Search for the cell housing the specified text and yield its (x, y) center coordinate. 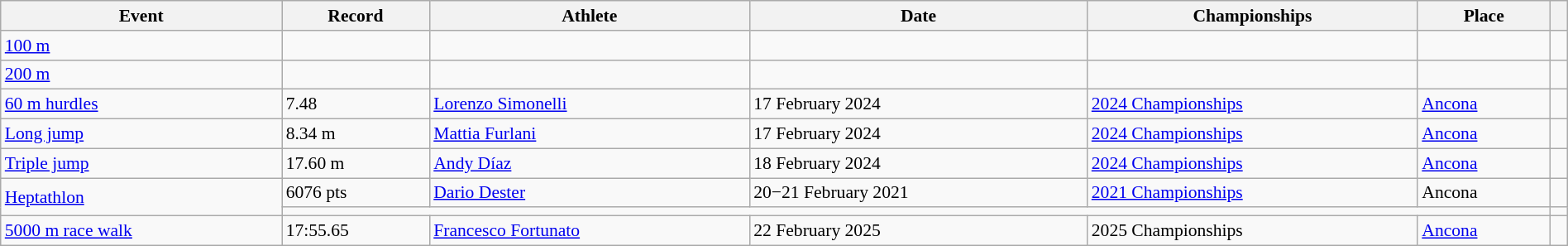
Mattia Furlani (589, 134)
Athlete (589, 16)
Record (356, 16)
100 m (141, 46)
18 February 2024 (918, 163)
Andy Díaz (589, 163)
17.60 m (356, 163)
60 m hurdles (141, 104)
Lorenzo Simonelli (589, 104)
Francesco Fortunato (589, 231)
2021 Championships (1253, 193)
7.48 (356, 104)
8.34 m (356, 134)
Championships (1253, 16)
20−21 February 2021 (918, 193)
Triple jump (141, 163)
2025 Championships (1253, 231)
5000 m race walk (141, 231)
Date (918, 16)
200 m (141, 75)
17:55.65 (356, 231)
6076 pts (356, 193)
Place (1484, 16)
Long jump (141, 134)
Heptathlon (141, 197)
22 February 2025 (918, 231)
Event (141, 16)
Dario Dester (589, 193)
